Pinpoint the cell where the given text exists, returning its (X, Y) midpoint coordinate. 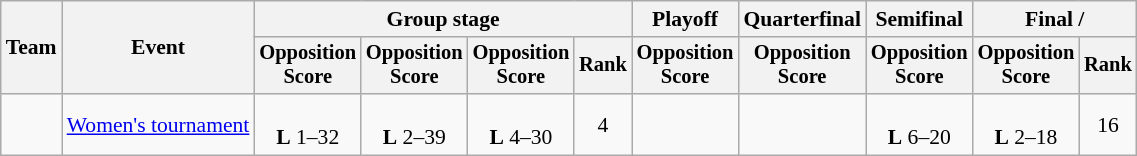
Semifinal (920, 19)
Team (32, 48)
L 2–18 (1026, 124)
Event (158, 48)
16 (1108, 124)
L 4–30 (522, 124)
L 6–20 (920, 124)
L 2–39 (414, 124)
Final / (1055, 19)
Playoff (686, 19)
Quarterfinal (802, 19)
Women's tournament (158, 124)
L 1–32 (308, 124)
4 (603, 124)
Group stage (442, 19)
